Determine the (x, y) coordinate at the center of the cell enclosing the given text.  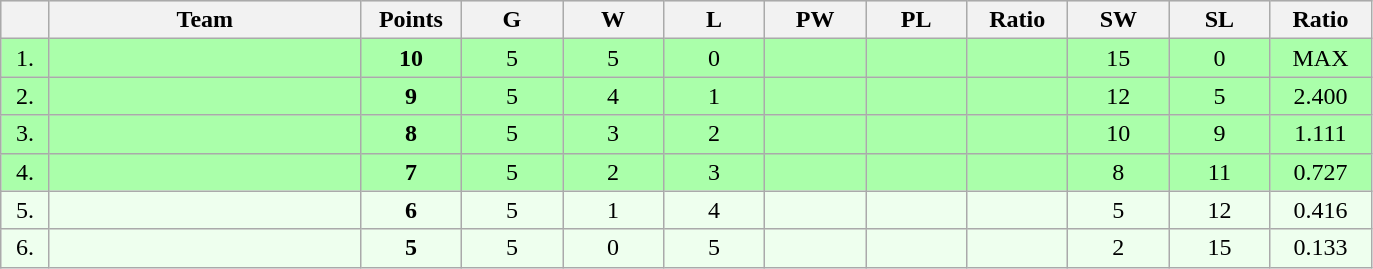
PW (816, 20)
4. (26, 172)
1.111 (1320, 134)
Points (410, 20)
3. (26, 134)
2. (26, 96)
0.416 (1320, 210)
1. (26, 58)
5. (26, 210)
0.727 (1320, 172)
0.133 (1320, 248)
11 (1220, 172)
G (512, 20)
7 (410, 172)
MAX (1320, 58)
6. (26, 248)
L (714, 20)
2.400 (1320, 96)
SL (1220, 20)
Team (204, 20)
W (612, 20)
6 (410, 210)
SW (1118, 20)
PL (916, 20)
